Pinpoint the cell where the given text exists, returning its (x, y) midpoint coordinate. 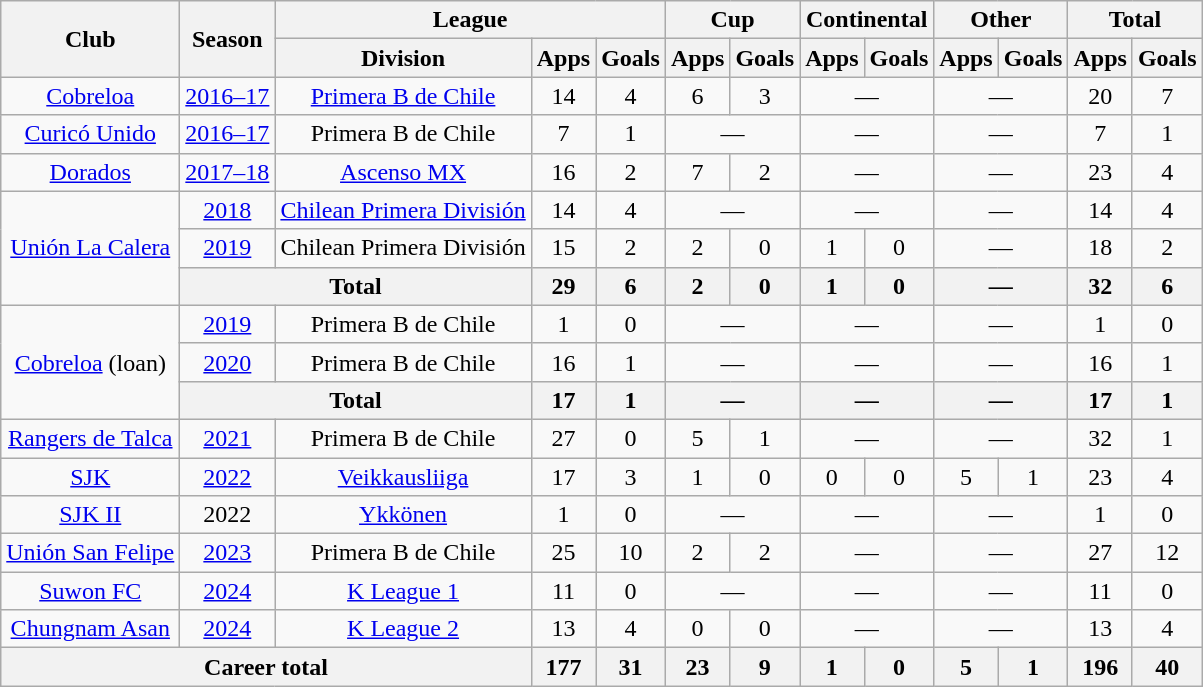
177 (563, 667)
9 (765, 667)
25 (563, 553)
K League 2 (403, 629)
15 (563, 248)
Season (228, 39)
12 (1167, 553)
Career total (266, 667)
Chungnam Asan (90, 629)
Continental (867, 20)
Other (1001, 20)
31 (631, 667)
2020 (228, 362)
40 (1167, 667)
Unión San Felipe (90, 553)
League (470, 20)
Cobreloa (90, 96)
SJK II (90, 515)
10 (631, 553)
2018 (228, 210)
Rangers de Talca (90, 438)
2023 (228, 553)
K League 1 (403, 591)
Veikkausliiga (403, 477)
Ascenso MX (403, 172)
Cup (732, 20)
29 (563, 286)
Unión La Calera (90, 248)
Dorados (90, 172)
SJK (90, 477)
Suwon FC (90, 591)
Club (90, 39)
Cobreloa (loan) (90, 362)
Ykkönen (403, 515)
2017–18 (228, 172)
18 (1100, 248)
196 (1100, 667)
2021 (228, 438)
Division (403, 58)
Curicó Unido (90, 134)
20 (1100, 96)
